Pinpoint the cell where the given text exists, returning its (X, Y) midpoint coordinate. 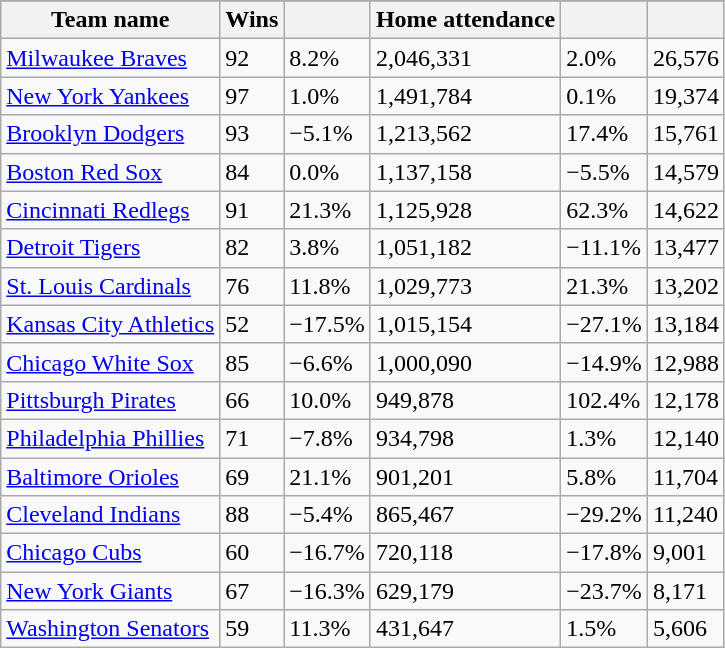
88 (252, 515)
1,000,090 (465, 362)
1,029,773 (465, 286)
Brooklyn Dodgers (110, 134)
865,467 (465, 515)
Team name (110, 20)
Pittsburgh Pirates (110, 400)
66 (252, 400)
Washington Senators (110, 629)
11,240 (686, 515)
91 (252, 210)
2,046,331 (465, 58)
1.5% (604, 629)
5.8% (604, 477)
12,178 (686, 400)
−7.8% (328, 438)
−11.1% (604, 248)
76 (252, 286)
92 (252, 58)
11,704 (686, 477)
0.0% (328, 172)
9,001 (686, 553)
69 (252, 477)
13,202 (686, 286)
Kansas City Athletics (110, 324)
1.0% (328, 96)
67 (252, 591)
Baltimore Orioles (110, 477)
−23.7% (604, 591)
Philadelphia Phillies (110, 438)
60 (252, 553)
59 (252, 629)
5,606 (686, 629)
10.0% (328, 400)
St. Louis Cardinals (110, 286)
82 (252, 248)
−17.8% (604, 553)
1,015,154 (465, 324)
−27.1% (604, 324)
New York Yankees (110, 96)
71 (252, 438)
−6.6% (328, 362)
2.0% (604, 58)
14,622 (686, 210)
1,137,158 (465, 172)
19,374 (686, 96)
8,171 (686, 591)
93 (252, 134)
−16.7% (328, 553)
−5.1% (328, 134)
Wins (252, 20)
62.3% (604, 210)
New York Giants (110, 591)
13,477 (686, 248)
Boston Red Sox (110, 172)
85 (252, 362)
−17.5% (328, 324)
Cleveland Indians (110, 515)
97 (252, 96)
1,051,182 (465, 248)
Home attendance (465, 20)
17.4% (604, 134)
−16.3% (328, 591)
1,213,562 (465, 134)
12,988 (686, 362)
−5.4% (328, 515)
934,798 (465, 438)
−29.2% (604, 515)
8.2% (328, 58)
84 (252, 172)
−14.9% (604, 362)
26,576 (686, 58)
Detroit Tigers (110, 248)
Chicago Cubs (110, 553)
Cincinnati Redlegs (110, 210)
1,491,784 (465, 96)
1,125,928 (465, 210)
629,179 (465, 591)
0.1% (604, 96)
102.4% (604, 400)
901,201 (465, 477)
52 (252, 324)
14,579 (686, 172)
720,118 (465, 553)
Milwaukee Braves (110, 58)
1.3% (604, 438)
11.3% (328, 629)
3.8% (328, 248)
15,761 (686, 134)
949,878 (465, 400)
Chicago White Sox (110, 362)
12,140 (686, 438)
431,647 (465, 629)
21.1% (328, 477)
11.8% (328, 286)
13,184 (686, 324)
−5.5% (604, 172)
